Determine the [x, y] coordinate at the center of the cell enclosing the given text.  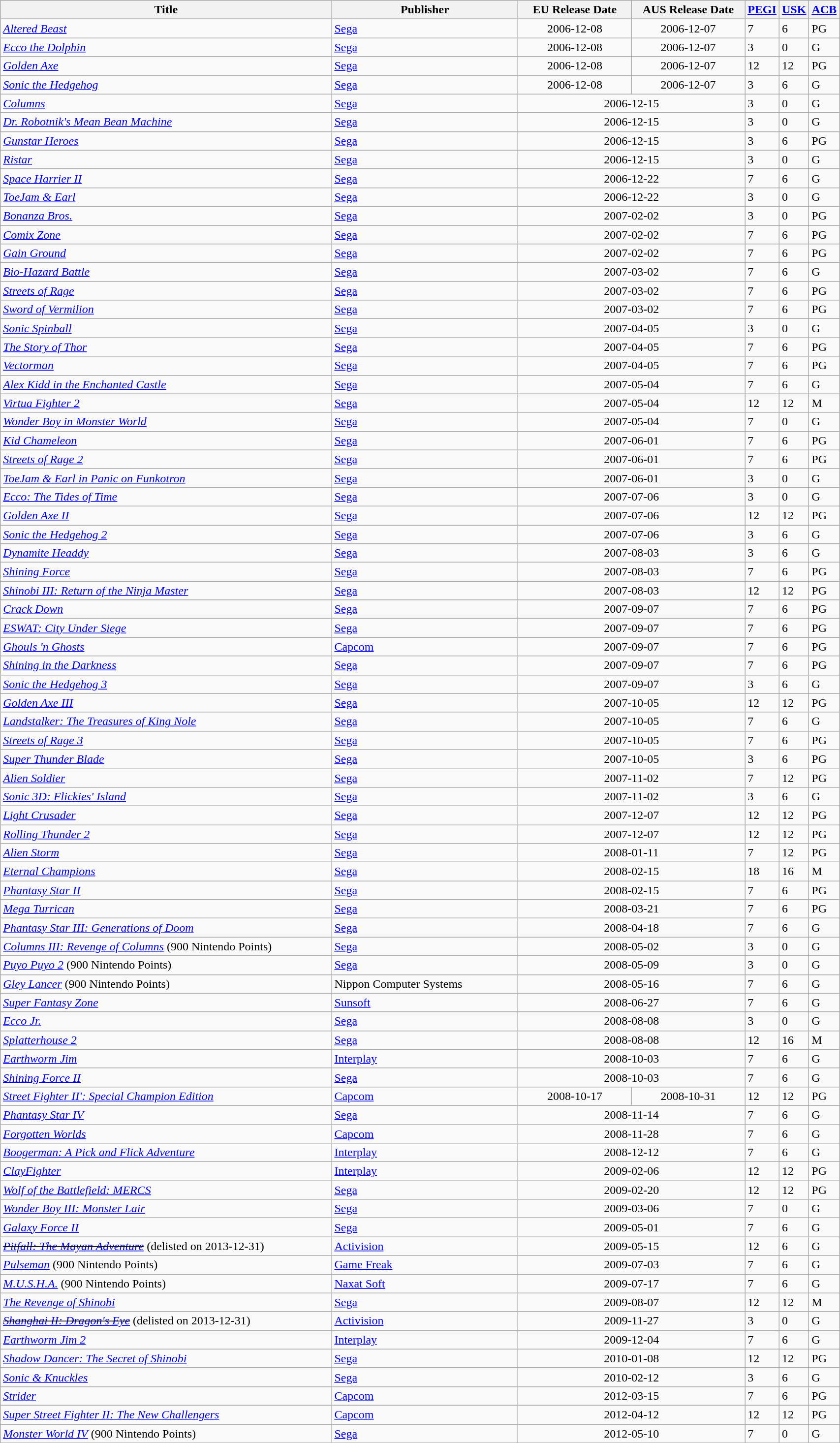
Comix Zone [166, 235]
Light Crusader [166, 815]
Ecco: The Tides of Time [166, 497]
EU Release Date [575, 10]
Dr. Robotnik's Mean Bean Machine [166, 122]
Gunstar Heroes [166, 141]
2012-05-10 [632, 1434]
2009-12-04 [632, 1340]
Streets of Rage 2 [166, 459]
2008-05-02 [632, 946]
Shanghai II: Dragon's Eye (delisted on 2013-12-31) [166, 1321]
2009-07-17 [632, 1284]
Street Fighter II': Special Champion Edition [166, 1096]
2009-05-01 [632, 1227]
Streets of Rage [166, 291]
2008-06-27 [632, 1003]
Nippon Computer Systems [425, 984]
2009-05-15 [632, 1246]
AUS Release Date [688, 10]
2009-03-06 [632, 1209]
Kid Chameleon [166, 440]
Bio-Hazard Battle [166, 272]
2010-01-08 [632, 1358]
Wonder Boy in Monster World [166, 422]
Landstalker: The Treasures of King Nole [166, 721]
Shining Force [166, 572]
ToeJam & Earl [166, 197]
Phantasy Star III: Generations of Doom [166, 928]
Monster World IV (900 Nintendo Points) [166, 1434]
Game Freak [425, 1265]
Super Thunder Blade [166, 759]
2009-02-06 [632, 1171]
Publisher [425, 10]
Phantasy Star IV [166, 1115]
2008-03-21 [632, 909]
Naxat Soft [425, 1284]
Ghouls 'n Ghosts [166, 647]
Alex Kidd in the Enchanted Castle [166, 384]
Ecco Jr. [166, 1021]
Shinobi III: Return of the Ninja Master [166, 591]
Altered Beast [166, 29]
Boogerman: A Pick and Flick Adventure [166, 1153]
2012-04-12 [632, 1414]
ACB [824, 10]
Alien Soldier [166, 778]
Strider [166, 1396]
Golden Axe III [166, 703]
Sonic 3D: Flickies' Island [166, 796]
18 [762, 872]
Sonic & Knuckles [166, 1377]
The Revenge of Shinobi [166, 1302]
Sonic the Hedgehog [166, 85]
2008-10-17 [575, 1096]
2009-07-03 [632, 1265]
Ristar [166, 159]
Rolling Thunder 2 [166, 834]
Title [166, 10]
USK [794, 10]
Super Fantasy Zone [166, 1003]
Sonic Spinball [166, 328]
Bonanza Bros. [166, 216]
Crack Down [166, 609]
The Story of Thor [166, 347]
2008-05-16 [632, 984]
Gain Ground [166, 253]
Golden Axe [166, 66]
Eternal Champions [166, 872]
Sonic the Hedgehog 3 [166, 684]
ClayFighter [166, 1171]
Gley Lancer (900 Nintendo Points) [166, 984]
Earthworm Jim [166, 1059]
2008-10-31 [688, 1096]
2008-04-18 [632, 928]
Vectorman [166, 366]
2008-11-14 [632, 1115]
2009-11-27 [632, 1321]
Mega Turrican [166, 909]
2008-11-28 [632, 1133]
Dynamite Headdy [166, 553]
Shining in the Darkness [166, 665]
Earthworm Jim 2 [166, 1340]
2009-08-07 [632, 1302]
Ecco the Dolphin [166, 47]
Wolf of the Battlefield: MERCS [166, 1190]
Splatterhouse 2 [166, 1040]
Puyo Puyo 2 (900 Nintendo Points) [166, 965]
Super Street Fighter II: The New Challengers [166, 1414]
Streets of Rage 3 [166, 740]
Sunsoft [425, 1003]
Phantasy Star II [166, 890]
Pulseman (900 Nintendo Points) [166, 1265]
2012-03-15 [632, 1396]
M.U.S.H.A. (900 Nintendo Points) [166, 1284]
2008-05-09 [632, 965]
PEGI [762, 10]
Columns [166, 103]
2008-01-11 [632, 853]
2008-12-12 [632, 1153]
ToeJam & Earl in Panic on Funkotron [166, 478]
Shadow Dancer: The Secret of Shinobi [166, 1358]
Space Harrier II [166, 178]
Galaxy Force II [166, 1227]
Alien Storm [166, 853]
Sword of Vermilion [166, 310]
Columns III: Revenge of Columns (900 Nintendo Points) [166, 946]
2009-02-20 [632, 1190]
Pitfall: The Mayan Adventure (delisted on 2013-12-31) [166, 1246]
Golden Axe II [166, 515]
Forgotten Worlds [166, 1133]
Virtua Fighter 2 [166, 403]
2010-02-12 [632, 1377]
ESWAT: City Under Siege [166, 628]
Sonic the Hedgehog 2 [166, 534]
Shining Force II [166, 1077]
Wonder Boy III: Monster Lair [166, 1209]
